From the cell containing the given text, extract its center point as [x, y] coordinate. 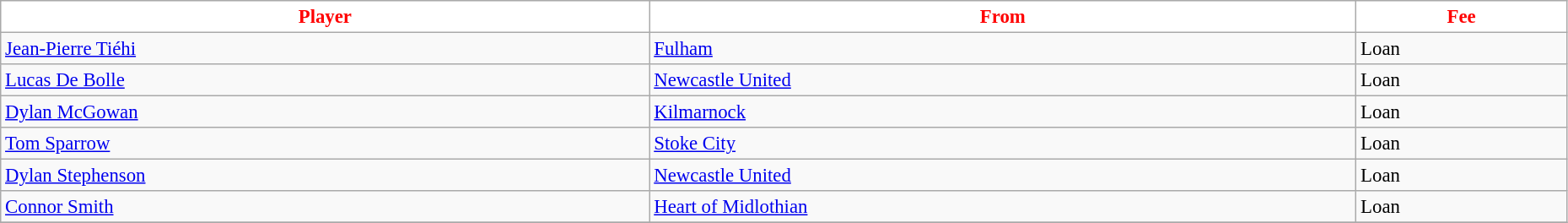
Dylan McGowan [326, 112]
Stoke City [1003, 144]
Kilmarnock [1003, 112]
Jean-Pierre Tiéhi [326, 49]
Heart of Midlothian [1003, 207]
Player [326, 17]
Fee [1462, 17]
Connor Smith [326, 207]
Fulham [1003, 49]
From [1003, 17]
Tom Sparrow [326, 144]
Lucas De Bolle [326, 80]
Dylan Stephenson [326, 176]
